Find where the given text appears and provide that cell's center as [x, y] coordinate. 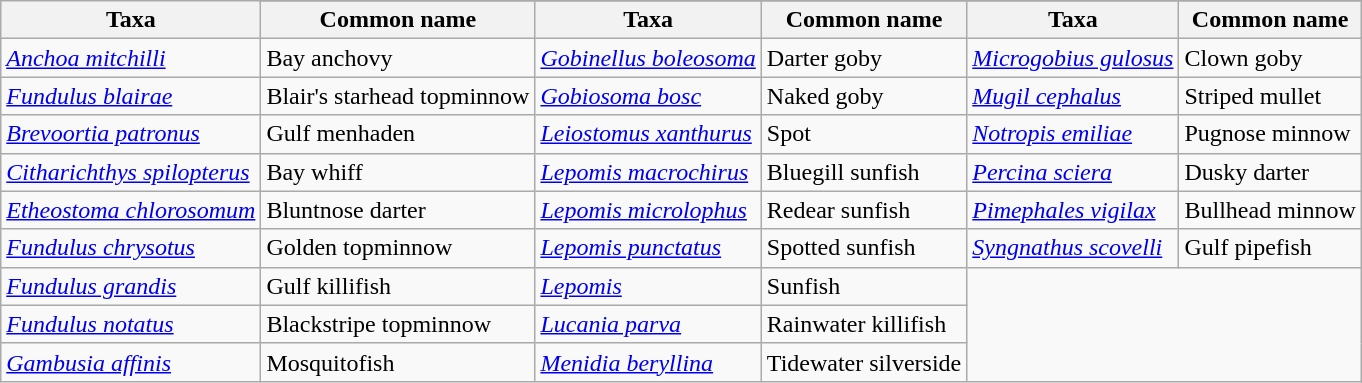
Leiostomus xanthurus [648, 134]
Blackstripe topminnow [398, 324]
Percina sciera [1073, 172]
Pugnose minnow [1270, 134]
Microgobius gulosus [1073, 58]
Gambusia affinis [131, 362]
Anchoa mitchilli [131, 58]
Clown goby [1270, 58]
Bay whiff [398, 172]
Striped mullet [1270, 96]
Fundulus chrysotus [131, 248]
Lepomis [648, 286]
Bay anchovy [398, 58]
Golden topminnow [398, 248]
Naked goby [864, 96]
Rainwater killifish [864, 324]
Pimephales vigilax [1073, 210]
Lepomis macrochirus [648, 172]
Sunfish [864, 286]
Spotted sunfish [864, 248]
Etheostoma chlorosomum [131, 210]
Citharichthys spilopterus [131, 172]
Bullhead minnow [1270, 210]
Bluntnose darter [398, 210]
Fundulus notatus [131, 324]
Bluegill sunfish [864, 172]
Mugil cephalus [1073, 96]
Spot [864, 134]
Darter goby [864, 58]
Gulf killifish [398, 286]
Lepomis punctatus [648, 248]
Fundulus grandis [131, 286]
Gobinellus boleosoma [648, 58]
Brevoortia patronus [131, 134]
Lepomis microlophus [648, 210]
Fundulus blairae [131, 96]
Redear sunfish [864, 210]
Tidewater silverside [864, 362]
Syngnathus scovelli [1073, 248]
Notropis emiliae [1073, 134]
Blair's starhead topminnow [398, 96]
Lucania parva [648, 324]
Gulf menhaden [398, 134]
Dusky darter [1270, 172]
Gulf pipefish [1270, 248]
Gobiosoma bosc [648, 96]
Menidia beryllina [648, 362]
Mosquitofish [398, 362]
